Extract the (X, Y) coordinate from the center of the cell holding the provided text.  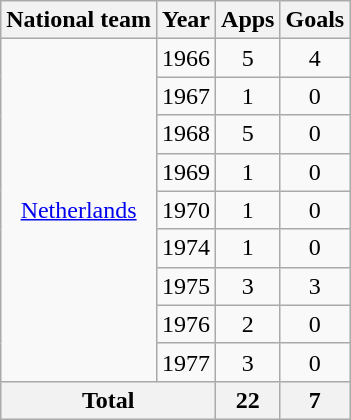
Netherlands (79, 210)
Apps (248, 20)
1977 (186, 362)
4 (315, 58)
1968 (186, 134)
National team (79, 20)
1976 (186, 324)
1970 (186, 210)
1967 (186, 96)
Total (108, 400)
Year (186, 20)
Goals (315, 20)
2 (248, 324)
7 (315, 400)
1969 (186, 172)
22 (248, 400)
1966 (186, 58)
1975 (186, 286)
1974 (186, 248)
